Detect which cell encompasses the target text, then output its (X, Y) center coordinate. 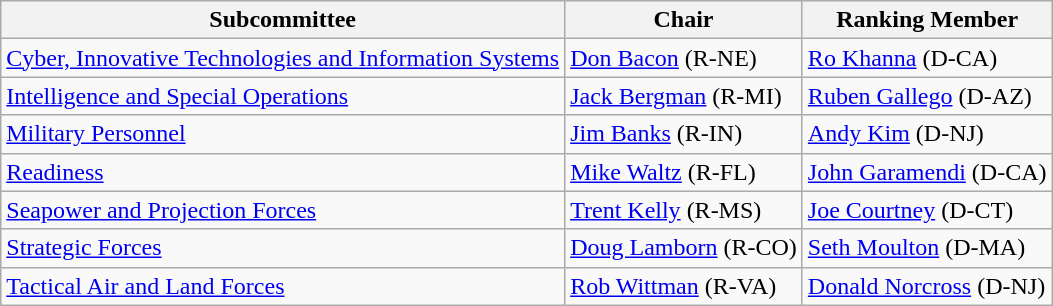
Donald Norcross (D-NJ) (927, 286)
Readiness (283, 172)
Ruben Gallego (D-AZ) (927, 96)
Cyber, Innovative Technologies and Information Systems (283, 58)
Strategic Forces (283, 248)
John Garamendi (D-CA) (927, 172)
Jack Bergman (R-MI) (684, 96)
Seapower and Projection Forces (283, 210)
Trent Kelly (R-MS) (684, 210)
Joe Courtney (D-CT) (927, 210)
Subcommittee (283, 20)
Tactical Air and Land Forces (283, 286)
Military Personnel (283, 134)
Don Bacon (R-NE) (684, 58)
Mike Waltz (R-FL) (684, 172)
Chair (684, 20)
Doug Lamborn (R-CO) (684, 248)
Jim Banks (R-IN) (684, 134)
Ranking Member (927, 20)
Ro Khanna (D-CA) (927, 58)
Andy Kim (D-NJ) (927, 134)
Seth Moulton (D-MA) (927, 248)
Intelligence and Special Operations (283, 96)
Rob Wittman (R-VA) (684, 286)
